Extract the [X, Y] coordinate from the center of the cell holding the provided text.  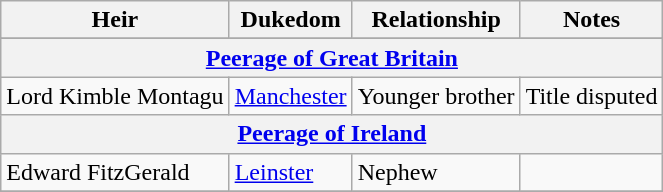
Younger brother [436, 96]
Edward FitzGerald [115, 172]
Notes [592, 20]
Manchester [290, 96]
Heir [115, 20]
Nephew [436, 172]
Relationship [436, 20]
Title disputed [592, 96]
Leinster [290, 172]
Lord Kimble Montagu [115, 96]
Peerage of Great Britain [332, 58]
Peerage of Ireland [332, 134]
Dukedom [290, 20]
